Return the (x, y) coordinate for the center point of the cell that contains the specified text.  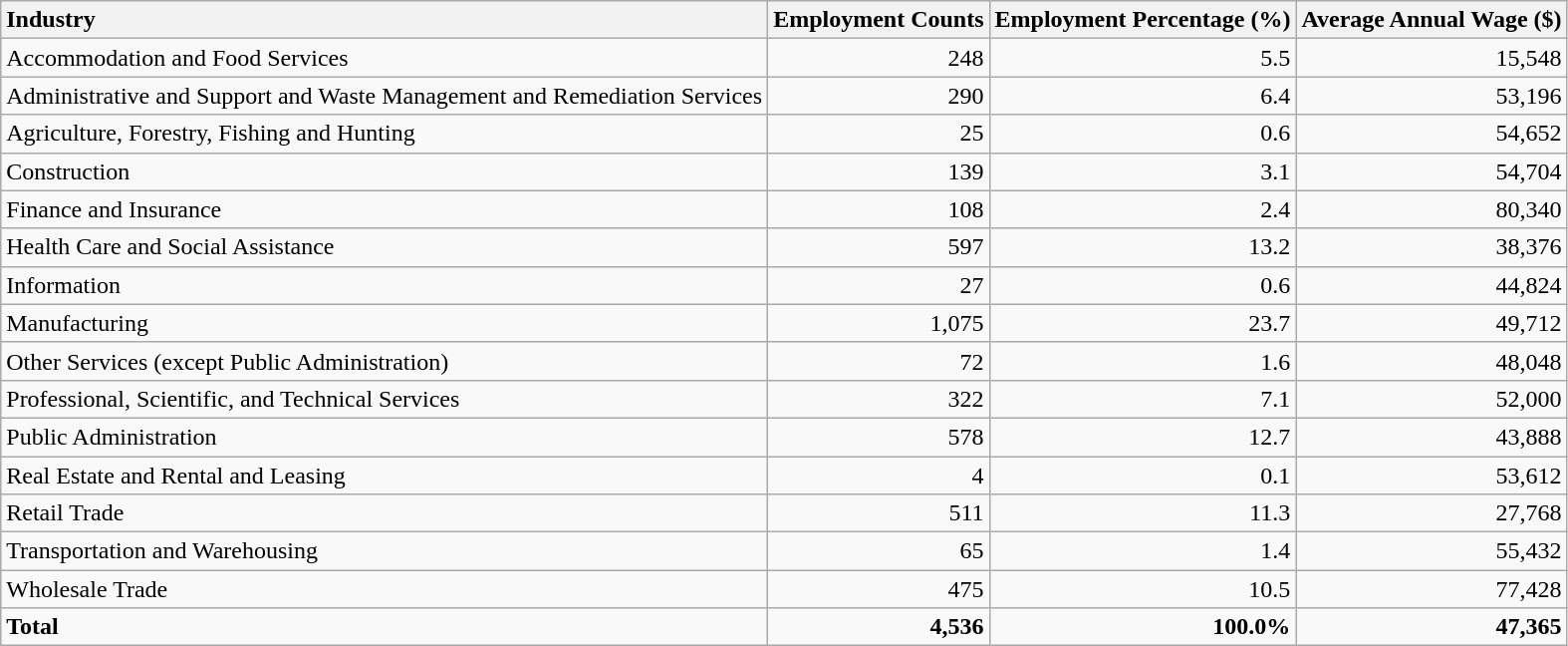
38,376 (1432, 247)
53,612 (1432, 476)
475 (879, 589)
27 (879, 285)
Agriculture, Forestry, Fishing and Hunting (385, 134)
2.4 (1143, 209)
54,652 (1432, 134)
1,075 (879, 323)
53,196 (1432, 96)
Transportation and Warehousing (385, 551)
47,365 (1432, 627)
Employment Counts (879, 20)
1.4 (1143, 551)
1.6 (1143, 361)
248 (879, 58)
65 (879, 551)
77,428 (1432, 589)
322 (879, 399)
27,768 (1432, 513)
25 (879, 134)
290 (879, 96)
80,340 (1432, 209)
Finance and Insurance (385, 209)
Real Estate and Rental and Leasing (385, 476)
0.1 (1143, 476)
52,000 (1432, 399)
Employment Percentage (%) (1143, 20)
23.7 (1143, 323)
3.1 (1143, 171)
6.4 (1143, 96)
100.0% (1143, 627)
48,048 (1432, 361)
511 (879, 513)
15,548 (1432, 58)
Retail Trade (385, 513)
55,432 (1432, 551)
43,888 (1432, 437)
4,536 (879, 627)
139 (879, 171)
Professional, Scientific, and Technical Services (385, 399)
Other Services (except Public Administration) (385, 361)
108 (879, 209)
Administrative and Support and Waste Management and Remediation Services (385, 96)
12.7 (1143, 437)
Health Care and Social Assistance (385, 247)
Information (385, 285)
49,712 (1432, 323)
13.2 (1143, 247)
44,824 (1432, 285)
597 (879, 247)
578 (879, 437)
4 (879, 476)
Public Administration (385, 437)
Accommodation and Food Services (385, 58)
72 (879, 361)
Average Annual Wage ($) (1432, 20)
7.1 (1143, 399)
54,704 (1432, 171)
10.5 (1143, 589)
11.3 (1143, 513)
Construction (385, 171)
Industry (385, 20)
Total (385, 627)
5.5 (1143, 58)
Manufacturing (385, 323)
Wholesale Trade (385, 589)
